Scan for the cell matching the given text and deliver its (x, y) coordinate at center. 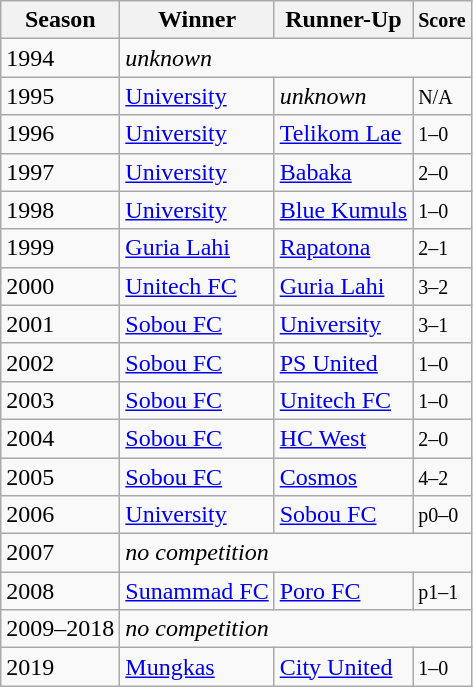
PS United (343, 362)
2002 (60, 362)
2003 (60, 400)
4–2 (442, 477)
Score (442, 20)
Season (60, 20)
3–2 (442, 286)
Babaka (343, 172)
Poro FC (343, 591)
Mungkas (197, 667)
Rapatona (343, 248)
1997 (60, 172)
1999 (60, 248)
1998 (60, 210)
2001 (60, 324)
2–1 (442, 248)
1995 (60, 96)
Sunammad FC (197, 591)
p0–0 (442, 515)
2000 (60, 286)
2005 (60, 477)
2009–2018 (60, 629)
Winner (197, 20)
N/A (442, 96)
2007 (60, 553)
Cosmos (343, 477)
2019 (60, 667)
City United (343, 667)
Blue Kumuls (343, 210)
2006 (60, 515)
3–1 (442, 324)
2008 (60, 591)
2004 (60, 438)
HC West (343, 438)
Telikom Lae (343, 134)
1996 (60, 134)
1994 (60, 58)
p1–1 (442, 591)
Runner-Up (343, 20)
